Detect which cell encompasses the target text, then output its [X, Y] center coordinate. 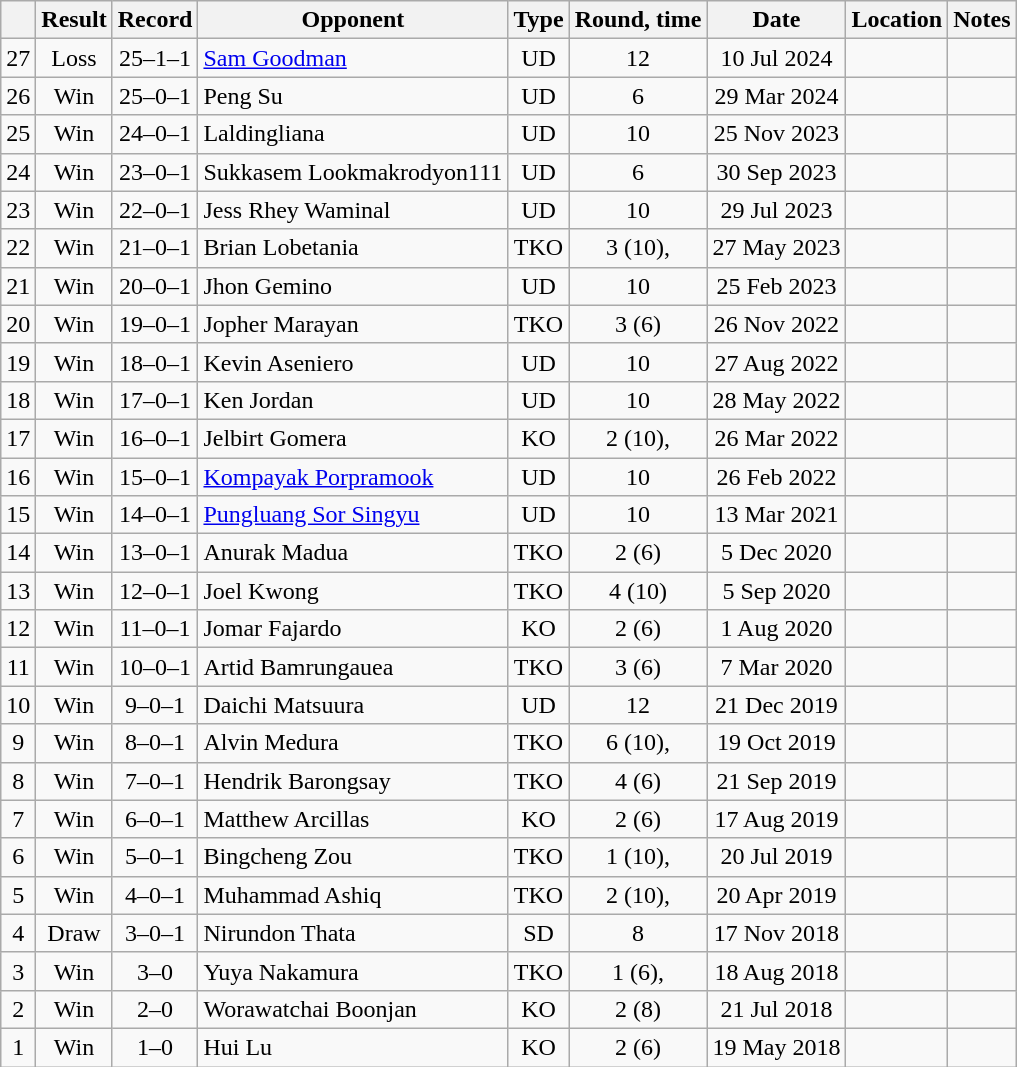
Draw [74, 933]
Jhon Gemino [353, 286]
Laldingliana [353, 134]
1–0 [155, 1047]
11–0–1 [155, 629]
SD [538, 933]
15 [18, 515]
1 Aug 2020 [776, 629]
Muhammad Ashiq [353, 895]
20 Jul 2019 [776, 857]
7–0–1 [155, 781]
Joel Kwong [353, 591]
8–0–1 [155, 743]
25 Feb 2023 [776, 286]
Anurak Madua [353, 553]
1 [18, 1047]
Record [155, 20]
3–0 [155, 971]
9 [18, 743]
29 Mar 2024 [776, 96]
13 [18, 591]
22–0–1 [155, 210]
Ken Jordan [353, 400]
25 [18, 134]
27 [18, 58]
Date [776, 20]
Matthew Arcillas [353, 819]
25 Nov 2023 [776, 134]
19 May 2018 [776, 1047]
22 [18, 248]
Hendrik Barongsay [353, 781]
24 [18, 172]
Result [74, 20]
17 Aug 2019 [776, 819]
5–0–1 [155, 857]
20 [18, 324]
5 [18, 895]
17 Nov 2018 [776, 933]
26 Feb 2022 [776, 477]
14 [18, 553]
13 Mar 2021 [776, 515]
21 [18, 286]
Loss [74, 58]
Alvin Medura [353, 743]
Daichi Matsuura [353, 705]
18 [18, 400]
26 [18, 96]
14–0–1 [155, 515]
16–0–1 [155, 438]
26 Mar 2022 [776, 438]
Jess Rhey Waminal [353, 210]
21 Jul 2018 [776, 1009]
25–0–1 [155, 96]
24–0–1 [155, 134]
Sukkasem Lookmakrodyon111 [353, 172]
15–0–1 [155, 477]
17 [18, 438]
Round, time [638, 20]
4 (6) [638, 781]
21–0–1 [155, 248]
13–0–1 [155, 553]
7 [18, 819]
5 Dec 2020 [776, 553]
26 Nov 2022 [776, 324]
Artid Bamrungauea [353, 667]
2–0 [155, 1009]
4 [18, 933]
2 (8) [638, 1009]
19 Oct 2019 [776, 743]
27 Aug 2022 [776, 362]
Hui Lu [353, 1047]
Jelbirt Gomera [353, 438]
Kompayak Porpramook [353, 477]
27 May 2023 [776, 248]
Jomar Fajardo [353, 629]
Worawatchai Boonjan [353, 1009]
7 Mar 2020 [776, 667]
11 [18, 667]
1 (10), [638, 857]
5 Sep 2020 [776, 591]
18–0–1 [155, 362]
12–0–1 [155, 591]
29 Jul 2023 [776, 210]
Nirundon Thata [353, 933]
3–0–1 [155, 933]
Peng Su [353, 96]
Brian Lobetania [353, 248]
Opponent [353, 20]
23–0–1 [155, 172]
3 [18, 971]
6 (10), [638, 743]
20–0–1 [155, 286]
28 May 2022 [776, 400]
Jopher Marayan [353, 324]
9–0–1 [155, 705]
21 Sep 2019 [776, 781]
Location [897, 20]
10–0–1 [155, 667]
20 Apr 2019 [776, 895]
30 Sep 2023 [776, 172]
Type [538, 20]
2 [18, 1009]
Yuya Nakamura [353, 971]
23 [18, 210]
10 Jul 2024 [776, 58]
4–0–1 [155, 895]
6–0–1 [155, 819]
4 (10) [638, 591]
Pungluang Sor Singyu [353, 515]
3 (10), [638, 248]
21 Dec 2019 [776, 705]
Notes [982, 20]
17–0–1 [155, 400]
19 [18, 362]
19–0–1 [155, 324]
1 (6), [638, 971]
18 Aug 2018 [776, 971]
Kevin Aseniero [353, 362]
Bingcheng Zou [353, 857]
Sam Goodman [353, 58]
16 [18, 477]
25–1–1 [155, 58]
